Locate the cell with the specified text and output its [x, y] center coordinate. 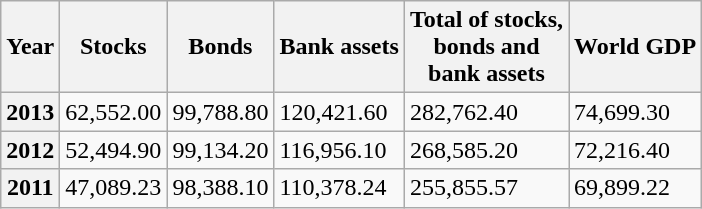
99,134.20 [220, 150]
69,899.22 [636, 188]
98,388.10 [220, 188]
47,089.23 [114, 188]
Stocks [114, 47]
2013 [30, 112]
Bank assets [339, 47]
120,421.60 [339, 112]
World GDP [636, 47]
255,855.57 [486, 188]
62,552.00 [114, 112]
Total of stocks,bonds andbank assets [486, 47]
74,699.30 [636, 112]
282,762.40 [486, 112]
2011 [30, 188]
99,788.80 [220, 112]
268,585.20 [486, 150]
Bonds [220, 47]
Year [30, 47]
52,494.90 [114, 150]
72,216.40 [636, 150]
2012 [30, 150]
116,956.10 [339, 150]
110,378.24 [339, 188]
